From the cell containing the given text, extract its center point as (x, y) coordinate. 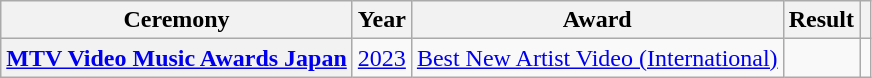
Result (821, 20)
MTV Video Music Awards Japan (177, 58)
Best New Artist Video (International) (597, 58)
Ceremony (177, 20)
2023 (382, 58)
Award (597, 20)
Year (382, 20)
